Locate the cell with the specified text and output its [x, y] center coordinate. 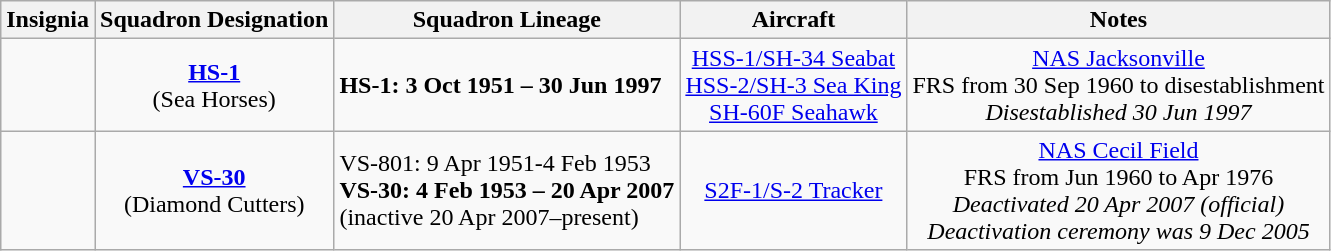
VS-801: 9 Apr 1951-4 Feb 1953VS-30: 4 Feb 1953 – 20 Apr 2007(inactive 20 Apr 2007–present) [507, 190]
Insignia [48, 20]
Notes [1118, 20]
NAS Cecil FieldFRS from Jun 1960 to Apr 1976Deactivated 20 Apr 2007 (official)Deactivation ceremony was 9 Dec 2005 [1118, 190]
NAS JacksonvilleFRS from 30 Sep 1960 to disestablishmentDisestablished 30 Jun 1997 [1118, 85]
HS-1(Sea Horses) [214, 85]
S2F-1/S-2 Tracker [794, 190]
VS-30(Diamond Cutters) [214, 190]
HSS-1/SH-34 SeabatHSS-2/SH-3 Sea KingSH-60F Seahawk [794, 85]
Aircraft [794, 20]
HS-1: 3 Oct 1951 – 30 Jun 1997 [507, 85]
Squadron Designation [214, 20]
Squadron Lineage [507, 20]
